Determine the [x, y] coordinate at the center of the cell enclosing the given text.  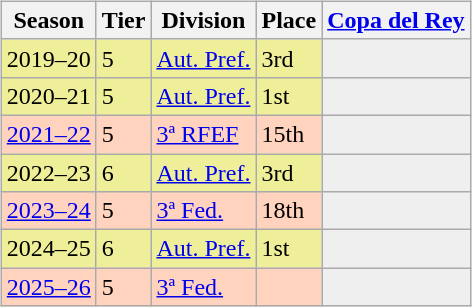
Copa del Rey [396, 20]
2025–26 [48, 287]
3ª RFEF [204, 134]
Tier [124, 20]
2023–24 [48, 211]
2021–22 [48, 134]
2020–21 [48, 96]
2024–25 [48, 249]
Season [48, 20]
2019–20 [48, 58]
Division [204, 20]
15th [289, 134]
Place [289, 20]
2022–23 [48, 173]
18th [289, 211]
